Return [X, Y] of the center of cell containing provided text 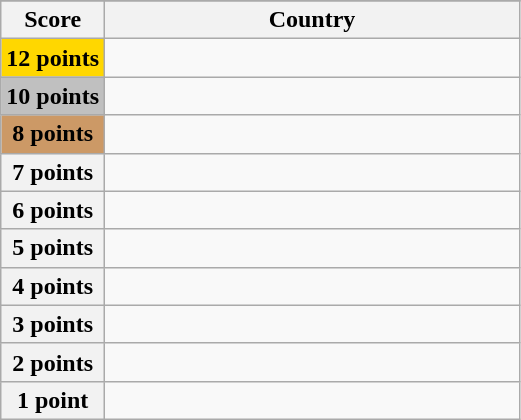
12 points [53, 58]
3 points [53, 324]
7 points [53, 172]
10 points [53, 96]
Country [312, 20]
2 points [53, 362]
6 points [53, 210]
Score [53, 20]
8 points [53, 134]
4 points [53, 286]
5 points [53, 248]
1 point [53, 400]
